Output the [X, Y] coordinate of the center of the cell containing the given text.  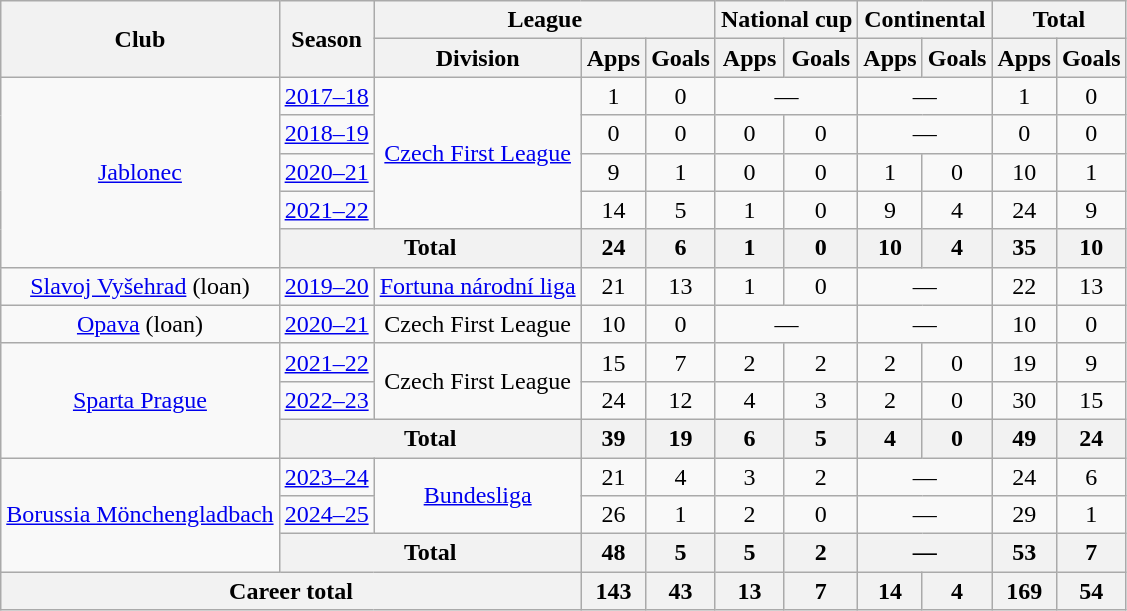
35 [1024, 248]
26 [613, 515]
12 [681, 400]
29 [1024, 515]
49 [1024, 438]
143 [613, 591]
53 [1024, 553]
48 [613, 553]
2023–24 [326, 477]
39 [613, 438]
League [544, 20]
Club [140, 39]
Fortuna národní liga [478, 286]
National cup [786, 20]
2022–23 [326, 400]
54 [1091, 591]
Season [326, 39]
Division [478, 58]
43 [681, 591]
22 [1024, 286]
Borussia Mönchengladbach [140, 515]
2018–19 [326, 134]
Career total [291, 591]
Opava (loan) [140, 324]
169 [1024, 591]
2017–18 [326, 96]
Jablonec [140, 172]
2024–25 [326, 515]
Bundesliga [478, 496]
2019–20 [326, 286]
Sparta Prague [140, 400]
30 [1024, 400]
Continental [925, 20]
Slavoj Vyšehrad (loan) [140, 286]
